Search for the cell housing the specified text and yield its (X, Y) center coordinate. 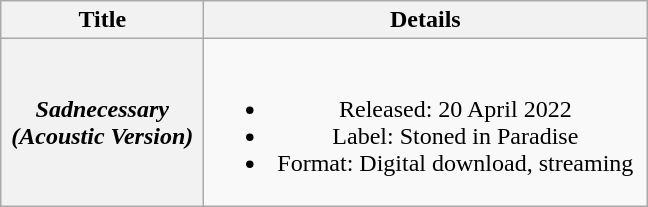
Details (426, 20)
Title (102, 20)
Released: 20 April 2022Label: Stoned in ParadiseFormat: Digital download, streaming (426, 122)
Sadnecessary (Acoustic Version) (102, 122)
